Provide the [x, y] coordinate of the cell's center where the given text is located.  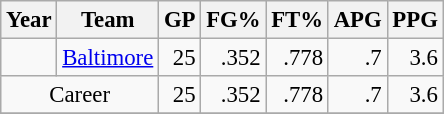
Team [108, 20]
Baltimore [108, 58]
Career [80, 95]
PPG [415, 20]
FT% [298, 20]
FG% [234, 20]
GP [180, 20]
APG [358, 20]
Year [29, 20]
